Extract the [x, y] coordinate from the center of the cell holding the provided text.  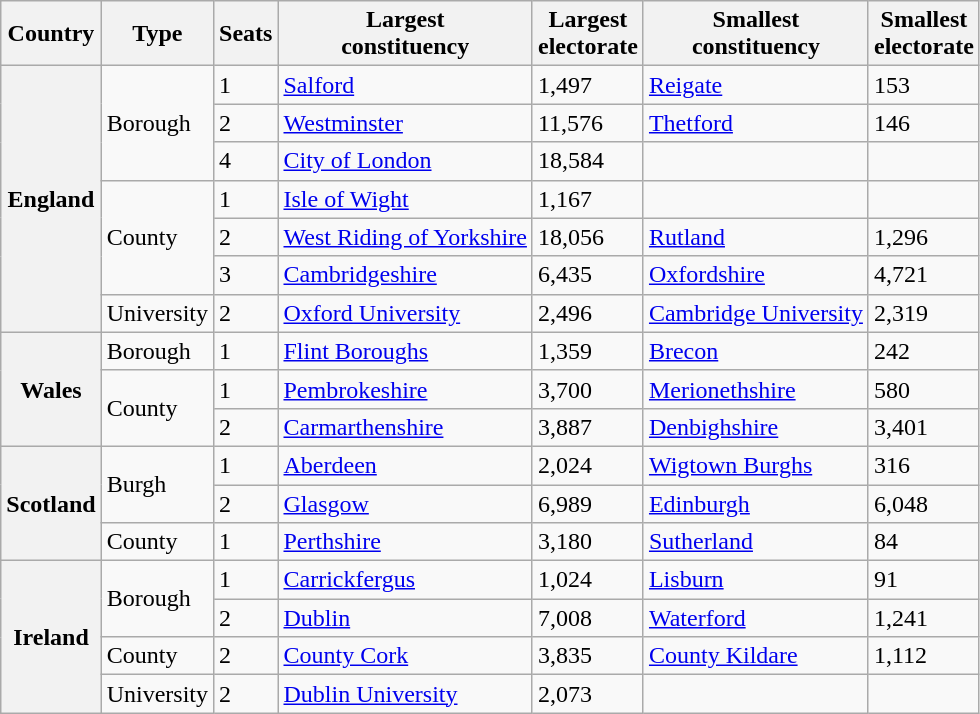
Brecon [756, 351]
Carrickfergus [405, 580]
Glasgow [405, 503]
1,241 [924, 618]
4,721 [924, 275]
4 [246, 161]
1,296 [924, 237]
Wigtown Burghs [756, 465]
Sutherland [756, 542]
1,167 [588, 199]
2,073 [588, 694]
Dublin [405, 618]
Cambridge University [756, 313]
146 [924, 123]
Country [51, 34]
Type [157, 34]
Flint Boroughs [405, 351]
18,056 [588, 237]
Westminster [405, 123]
Cambridgeshire [405, 275]
Lisburn [756, 580]
County Cork [405, 656]
Perthshire [405, 542]
3,401 [924, 427]
Largestconstituency [405, 34]
153 [924, 85]
242 [924, 351]
Smallestconstituency [756, 34]
Smallestelectorate [924, 34]
County Kildare [756, 656]
Largestelectorate [588, 34]
11,576 [588, 123]
3,700 [588, 389]
2,496 [588, 313]
1,497 [588, 85]
Waterford [756, 618]
3 [246, 275]
Oxford University [405, 313]
Edinburgh [756, 503]
6,048 [924, 503]
1,112 [924, 656]
91 [924, 580]
Oxfordshire [756, 275]
1,359 [588, 351]
18,584 [588, 161]
Dublin University [405, 694]
3,835 [588, 656]
1,024 [588, 580]
England [51, 199]
Ireland [51, 637]
6,435 [588, 275]
Isle of Wight [405, 199]
Seats [246, 34]
3,887 [588, 427]
3,180 [588, 542]
Wales [51, 389]
Rutland [756, 237]
Scotland [51, 503]
Salford [405, 85]
Thetford [756, 123]
7,008 [588, 618]
West Riding of Yorkshire [405, 237]
Reigate [756, 85]
Denbighshire [756, 427]
580 [924, 389]
City of London [405, 161]
Merionethshire [756, 389]
2,024 [588, 465]
84 [924, 542]
Burgh [157, 484]
Pembrokeshire [405, 389]
Carmarthenshire [405, 427]
316 [924, 465]
6,989 [588, 503]
2,319 [924, 313]
Aberdeen [405, 465]
